Return (x, y) of the center of cell containing provided text 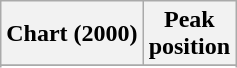
Peakposition (189, 34)
Chart (2000) (72, 34)
